Identify which cell holds the provided text, then report its [X, Y] central coordinate. 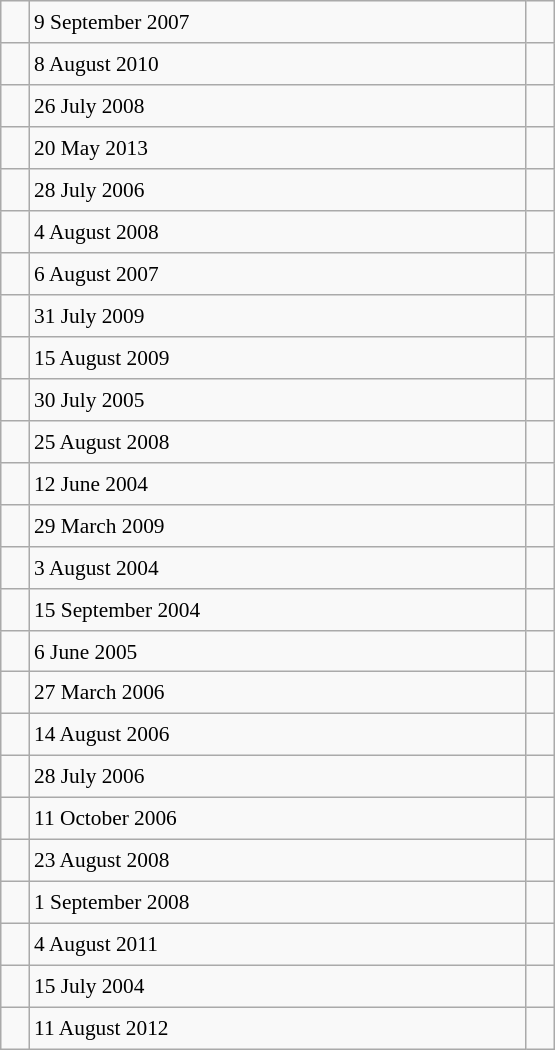
12 June 2004 [278, 483]
11 August 2012 [278, 1028]
6 August 2007 [278, 274]
26 July 2008 [278, 106]
3 August 2004 [278, 567]
11 October 2006 [278, 819]
9 September 2007 [278, 22]
31 July 2009 [278, 316]
30 July 2005 [278, 399]
6 June 2005 [278, 651]
15 August 2009 [278, 358]
29 March 2009 [278, 525]
8 August 2010 [278, 64]
15 September 2004 [278, 609]
20 May 2013 [278, 148]
27 March 2006 [278, 693]
1 September 2008 [278, 903]
4 August 2011 [278, 945]
14 August 2006 [278, 735]
15 July 2004 [278, 986]
4 August 2008 [278, 232]
25 August 2008 [278, 441]
23 August 2008 [278, 861]
